From the cell containing the given text, extract its center point as [x, y] coordinate. 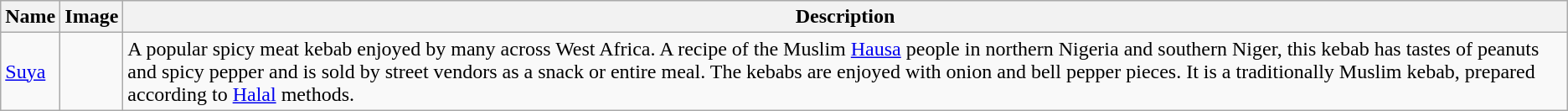
Description [845, 17]
Suya [30, 71]
Image [92, 17]
Name [30, 17]
